From the cell containing the given text, extract its center point as (x, y) coordinate. 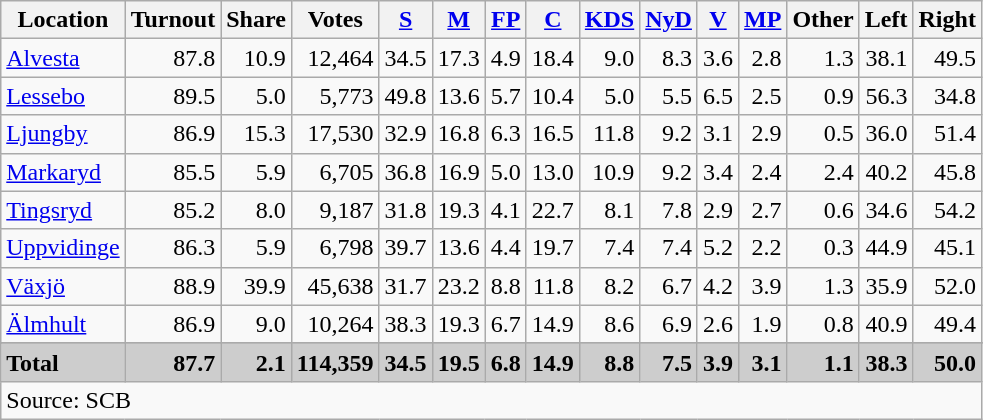
89.5 (173, 96)
NyD (669, 20)
6,798 (335, 248)
Växjö (63, 286)
87.8 (173, 58)
Location (63, 20)
2.7 (763, 210)
36.8 (406, 172)
9,187 (335, 210)
40.9 (886, 324)
12,464 (335, 58)
5.5 (669, 96)
Total (63, 362)
0.5 (823, 134)
34.8 (947, 96)
6,705 (335, 172)
17,530 (335, 134)
Votes (335, 20)
4.1 (506, 210)
16.9 (458, 172)
35.9 (886, 286)
2.8 (763, 58)
8.1 (609, 210)
Ljungby (63, 134)
36.0 (886, 134)
0.3 (823, 248)
4.4 (506, 248)
8.3 (669, 58)
8.2 (609, 286)
87.7 (173, 362)
6.3 (506, 134)
6.8 (506, 362)
0.6 (823, 210)
C (552, 20)
2.6 (718, 324)
54.2 (947, 210)
49.8 (406, 96)
49.5 (947, 58)
6.9 (669, 324)
45.1 (947, 248)
Other (823, 20)
S (406, 20)
7.5 (669, 362)
Tingsryd (63, 210)
10.4 (552, 96)
Uppvidinge (63, 248)
49.4 (947, 324)
23.2 (458, 286)
3.6 (718, 58)
16.5 (552, 134)
0.9 (823, 96)
Source: SCB (492, 400)
4.2 (718, 286)
6.5 (718, 96)
39.7 (406, 248)
1.1 (823, 362)
52.0 (947, 286)
0.8 (823, 324)
85.5 (173, 172)
56.3 (886, 96)
85.2 (173, 210)
18.4 (552, 58)
4.9 (506, 58)
Right (947, 20)
50.0 (947, 362)
86.3 (173, 248)
40.2 (886, 172)
Älmhult (63, 324)
2.2 (763, 248)
Lessebo (63, 96)
5,773 (335, 96)
Share (256, 20)
32.9 (406, 134)
V (718, 20)
5.7 (506, 96)
38.1 (886, 58)
Alvesta (63, 58)
15.3 (256, 134)
FP (506, 20)
2.1 (256, 362)
45.8 (947, 172)
10,264 (335, 324)
M (458, 20)
5.2 (718, 248)
8.6 (609, 324)
31.8 (406, 210)
13.0 (552, 172)
19.7 (552, 248)
114,359 (335, 362)
1.9 (763, 324)
2.5 (763, 96)
19.5 (458, 362)
8.0 (256, 210)
17.3 (458, 58)
31.7 (406, 286)
44.9 (886, 248)
KDS (609, 20)
22.7 (552, 210)
3.4 (718, 172)
39.9 (256, 286)
Turnout (173, 20)
Markaryd (63, 172)
45,638 (335, 286)
51.4 (947, 134)
Left (886, 20)
88.9 (173, 286)
MP (763, 20)
7.8 (669, 210)
34.6 (886, 210)
16.8 (458, 134)
